Capture the cell that displays the provided text and extract its [x, y] central coordinate. 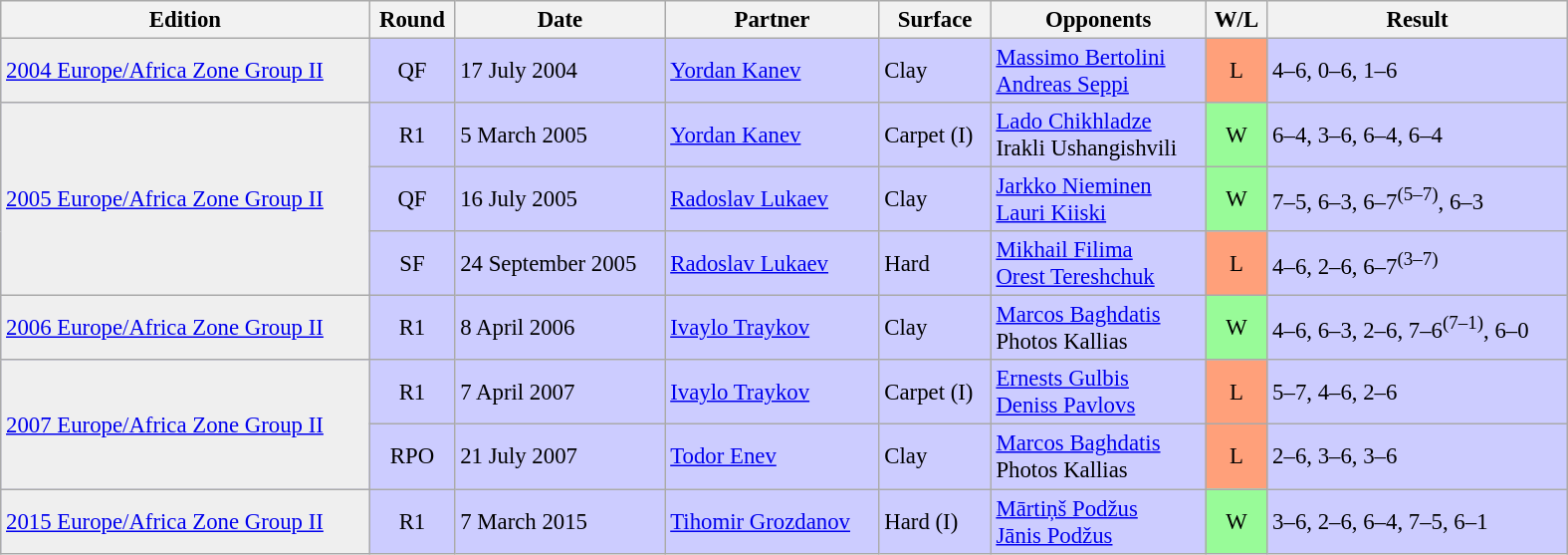
Hard (I) [935, 522]
7 April 2007 [560, 393]
7–5, 6–3, 6–7(5–7), 6–3 [1418, 199]
Jarkko Nieminen Lauri Kiiski [1098, 199]
Surface [935, 20]
2005 Europe/Africa Zone Group II [185, 199]
W/L [1236, 20]
4–6, 2–6, 6–7(3–7) [1418, 263]
Ernests Gulbis Deniss Pavlovs [1098, 393]
2006 Europe/Africa Zone Group II [185, 329]
21 July 2007 [560, 456]
4–6, 6–3, 2–6, 7–6(7–1), 6–0 [1418, 329]
Partner [773, 20]
Opponents [1098, 20]
Mikhail Filima Orest Tereshchuk [1098, 263]
Lado Chikhladze Irakli Ushangishvili [1098, 136]
4–6, 0–6, 1–6 [1418, 72]
Date [560, 20]
5 March 2005 [560, 136]
2004 Europe/Africa Zone Group II [185, 72]
24 September 2005 [560, 263]
2007 Europe/Africa Zone Group II [185, 424]
Result [1418, 20]
Todor Enev [773, 456]
6–4, 3–6, 6–4, 6–4 [1418, 136]
17 July 2004 [560, 72]
8 April 2006 [560, 329]
2–6, 3–6, 3–6 [1418, 456]
16 July 2005 [560, 199]
Massimo Bertolini Andreas Seppi [1098, 72]
2015 Europe/Africa Zone Group II [185, 522]
Tihomir Grozdanov [773, 522]
5–7, 4–6, 2–6 [1418, 393]
7 March 2015 [560, 522]
Round [412, 20]
3–6, 2–6, 6–4, 7–5, 6–1 [1418, 522]
Edition [185, 20]
SF [412, 263]
Mārtiņš Podžus Jānis Podžus [1098, 522]
Hard [935, 263]
RPO [412, 456]
